Pinpoint the cell where the given text exists, returning its [X, Y] midpoint coordinate. 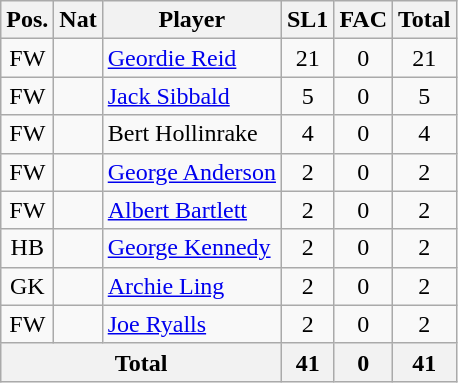
Bert Hollinrake [192, 134]
Joe Ryalls [192, 324]
FAC [364, 20]
SL1 [307, 20]
Albert Bartlett [192, 210]
Nat [78, 20]
Archie Ling [192, 286]
Pos. [28, 20]
Jack Sibbald [192, 96]
George Kennedy [192, 248]
Player [192, 20]
George Anderson [192, 172]
GK [28, 286]
Geordie Reid [192, 58]
HB [28, 248]
